Return [x, y] of the center of cell containing provided text 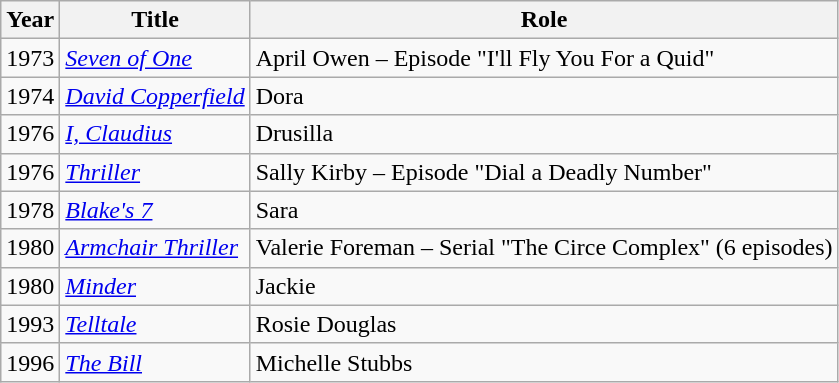
Drusilla [544, 134]
Michelle Stubbs [544, 362]
April Owen – Episode "I'll Fly You For a Quid" [544, 58]
I, Claudius [155, 134]
1974 [30, 96]
Thriller [155, 172]
Jackie [544, 286]
Telltale [155, 324]
Dora [544, 96]
Seven of One [155, 58]
Title [155, 20]
The Bill [155, 362]
Blake's 7 [155, 210]
Valerie Foreman – Serial "The Circe Complex" (6 episodes) [544, 248]
1973 [30, 58]
1993 [30, 324]
1978 [30, 210]
1996 [30, 362]
Role [544, 20]
Rosie Douglas [544, 324]
David Copperfield [155, 96]
Minder [155, 286]
Armchair Thriller [155, 248]
Sara [544, 210]
Sally Kirby – Episode "Dial a Deadly Number" [544, 172]
Year [30, 20]
